Provide the [X, Y] coordinate of the cell's center where the given text is located.  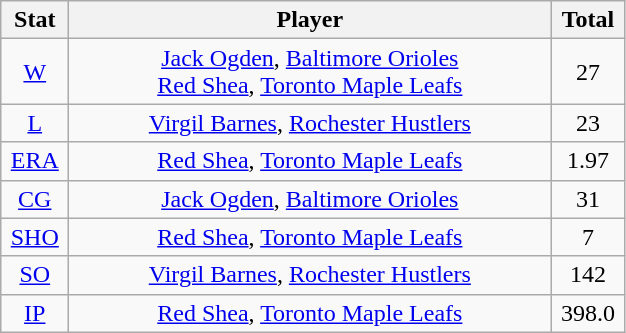
7 [588, 237]
Jack Ogden, Baltimore Orioles [310, 199]
23 [588, 123]
CG [35, 199]
SO [35, 275]
398.0 [588, 313]
IP [35, 313]
L [35, 123]
SHO [35, 237]
W [35, 72]
142 [588, 275]
31 [588, 199]
27 [588, 72]
ERA [35, 161]
1.97 [588, 161]
Jack Ogden, Baltimore Orioles Red Shea, Toronto Maple Leafs [310, 72]
Player [310, 20]
Total [588, 20]
Stat [35, 20]
